Search for the cell housing the specified text and yield its (x, y) center coordinate. 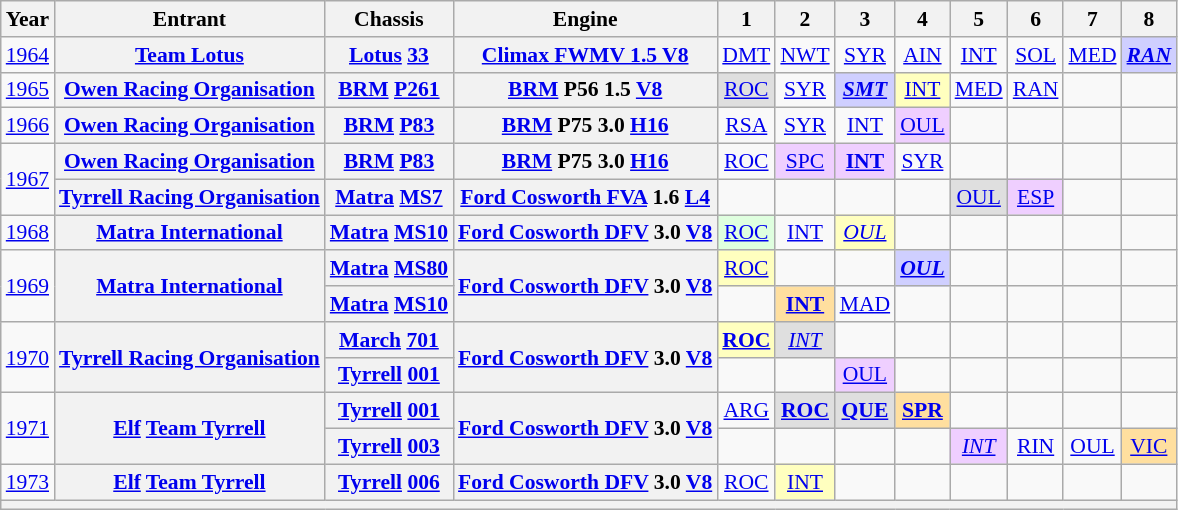
1966 (28, 126)
Tyrrell 003 (389, 447)
1967 (28, 180)
QUE (866, 411)
1965 (28, 90)
DMT (746, 55)
ESP (1036, 197)
SPC (804, 162)
VIC (1150, 447)
Year (28, 19)
Matra MS80 (389, 269)
Lotus 33 (389, 55)
AIN (922, 55)
4 (922, 19)
Tyrrell 006 (389, 482)
SMT (866, 90)
RSA (746, 126)
1 (746, 19)
Ford Cosworth FVA 1.6 L4 (585, 197)
MAD (866, 304)
3 (866, 19)
5 (979, 19)
Team Lotus (190, 55)
1971 (28, 428)
BRM P56 1.5 V8 (585, 90)
8 (1150, 19)
Chassis (389, 19)
SPR (922, 411)
BRM P261 (389, 90)
SOL (1036, 55)
Entrant (190, 19)
March 701 (389, 340)
Climax FWMV 1.5 V8 (585, 55)
1964 (28, 55)
1969 (28, 286)
RIN (1036, 447)
6 (1036, 19)
Engine (585, 19)
1970 (28, 358)
Matra MS7 (389, 197)
1968 (28, 233)
2 (804, 19)
1973 (28, 482)
7 (1092, 19)
ARG (746, 411)
NWT (804, 55)
